Provide the (X, Y) coordinate of the cell's center where the given text is located.  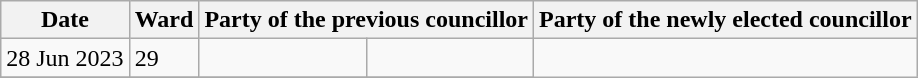
Party of the previous councillor (366, 20)
Party of the newly elected councillor (726, 20)
29 (164, 58)
28 Jun 2023 (65, 58)
Date (65, 20)
Ward (164, 20)
